Detect which cell encompasses the target text, then output its [x, y] center coordinate. 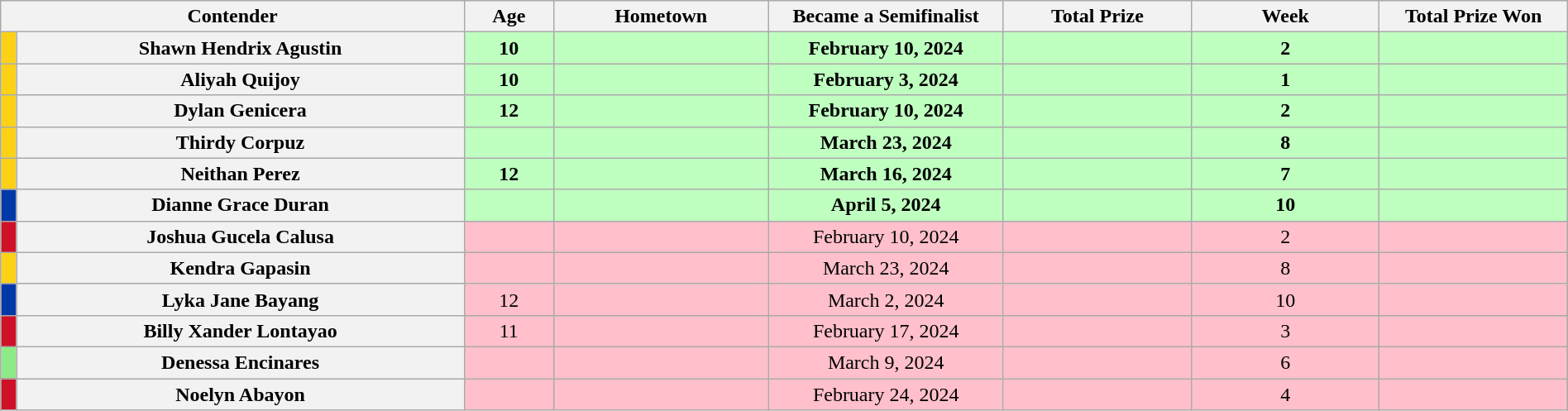
Thirdy Corpuz [241, 142]
Became a Semifinalist [886, 17]
February 3, 2024 [886, 79]
Lyka Jane Bayang [241, 299]
Kendra Gapasin [241, 268]
Dylan Genicera [241, 111]
Total Prize [1097, 17]
Joshua Gucela Calusa [241, 237]
Dianne Grace Duran [241, 205]
Contender [233, 17]
Total Prize Won [1474, 17]
Hometown [661, 17]
3 [1285, 331]
Shawn Hendrix Agustin [241, 48]
Aliyah Quijoy [241, 79]
Neithan Perez [241, 174]
March 9, 2024 [886, 362]
Billy Xander Lontayao [241, 331]
Week [1285, 17]
6 [1285, 362]
February 24, 2024 [886, 394]
Age [509, 17]
April 5, 2024 [886, 205]
Noelyn Abayon [241, 394]
March 16, 2024 [886, 174]
11 [509, 331]
February 17, 2024 [886, 331]
1 [1285, 79]
7 [1285, 174]
Denessa Encinares [241, 362]
March 2, 2024 [886, 299]
4 [1285, 394]
